Provide the [X, Y] coordinate of the cell's center where the given text is located.  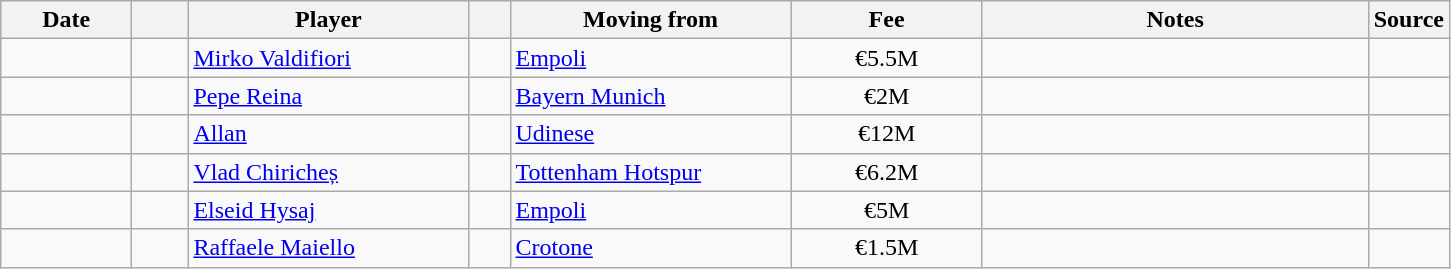
Date [66, 20]
Mirko Valdifiori [328, 58]
Udinese [650, 134]
Vlad Chiricheș [328, 172]
€5M [886, 210]
Source [1408, 20]
Elseid Hysaj [328, 210]
€12M [886, 134]
Crotone [650, 248]
Tottenham Hotspur [650, 172]
Raffaele Maiello [328, 248]
Player [328, 20]
Bayern Munich [650, 96]
Moving from [650, 20]
Allan [328, 134]
€1.5M [886, 248]
€2M [886, 96]
€6.2M [886, 172]
Pepe Reina [328, 96]
Fee [886, 20]
Notes [1175, 20]
€5.5M [886, 58]
